Capture the cell that displays the provided text and extract its (X, Y) central coordinate. 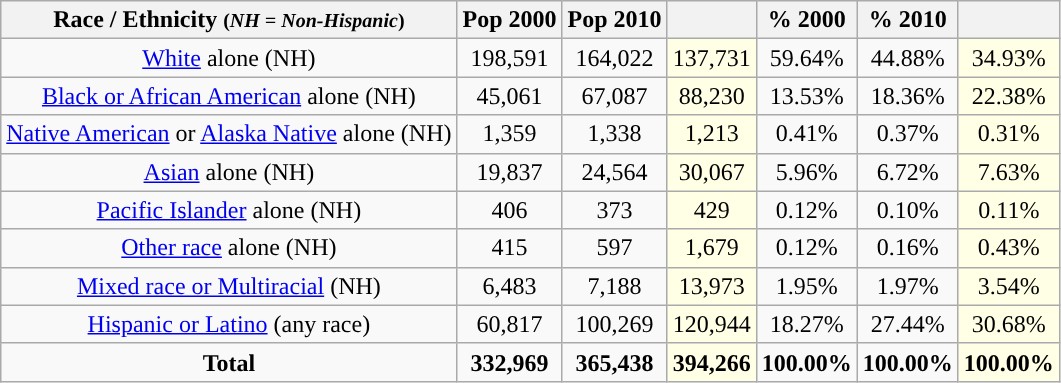
% 2010 (908, 20)
597 (614, 248)
Pacific Islander alone (NH) (229, 210)
Black or African American alone (NH) (229, 96)
22.38% (1008, 96)
7.63% (1008, 172)
67,087 (614, 96)
24,564 (614, 172)
0.41% (806, 134)
0.43% (1008, 248)
7,188 (614, 286)
1.95% (806, 286)
0.16% (908, 248)
19,837 (510, 172)
59.64% (806, 58)
Pop 2000 (510, 20)
0.37% (908, 134)
Race / Ethnicity (NH = Non-Hispanic) (229, 20)
White alone (NH) (229, 58)
27.44% (908, 324)
60,817 (510, 324)
100,269 (614, 324)
120,944 (712, 324)
6.72% (908, 172)
Asian alone (NH) (229, 172)
0.10% (908, 210)
0.11% (1008, 210)
44.88% (908, 58)
18.36% (908, 96)
137,731 (712, 58)
429 (712, 210)
1,679 (712, 248)
18.27% (806, 324)
30,067 (712, 172)
365,438 (614, 362)
332,969 (510, 362)
6,483 (510, 286)
Native American or Alaska Native alone (NH) (229, 134)
Total (229, 362)
164,022 (614, 58)
394,266 (712, 362)
30.68% (1008, 324)
Mixed race or Multiracial (NH) (229, 286)
1,338 (614, 134)
406 (510, 210)
13,973 (712, 286)
1,213 (712, 134)
1.97% (908, 286)
Other race alone (NH) (229, 248)
198,591 (510, 58)
88,230 (712, 96)
% 2000 (806, 20)
373 (614, 210)
0.31% (1008, 134)
13.53% (806, 96)
415 (510, 248)
3.54% (1008, 286)
45,061 (510, 96)
5.96% (806, 172)
Hispanic or Latino (any race) (229, 324)
Pop 2010 (614, 20)
1,359 (510, 134)
34.93% (1008, 58)
